Return (X, Y) of the center of cell containing provided text 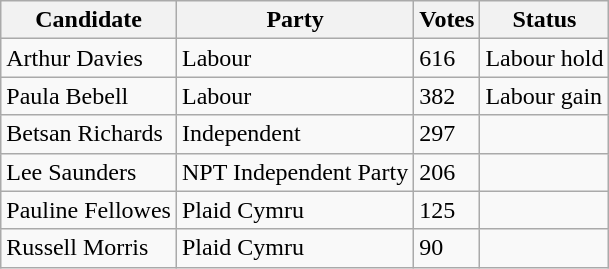
Pauline Fellowes (89, 210)
Labour gain (544, 96)
382 (447, 96)
Status (544, 20)
297 (447, 134)
Russell Morris (89, 248)
90 (447, 248)
Paula Bebell (89, 96)
Independent (294, 134)
NPT Independent Party (294, 172)
Lee Saunders (89, 172)
Arthur Davies (89, 58)
Labour hold (544, 58)
206 (447, 172)
Betsan Richards (89, 134)
616 (447, 58)
125 (447, 210)
Votes (447, 20)
Party (294, 20)
Candidate (89, 20)
